Scan for the cell matching the given text and deliver its [X, Y] coordinate at center. 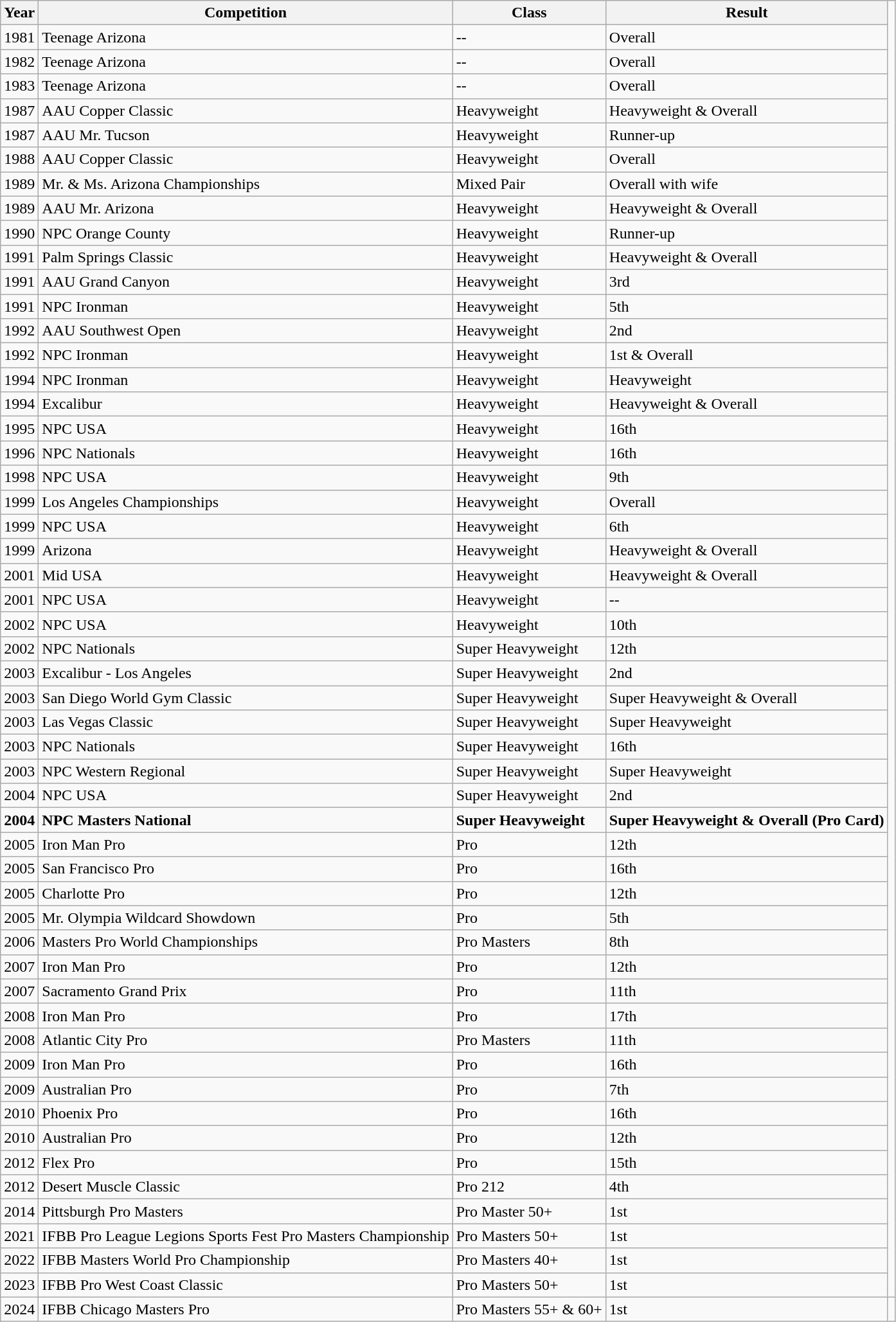
AAU Southwest Open [246, 331]
10th [747, 624]
1990 [19, 233]
Class [529, 13]
1998 [19, 478]
Competition [246, 13]
AAU Mr. Tucson [246, 135]
17th [747, 1015]
NPC Orange County [246, 233]
Pro 212 [529, 1187]
Pro Masters 40+ [529, 1260]
AAU Grand Canyon [246, 281]
2022 [19, 1260]
1995 [19, 429]
8th [747, 942]
2014 [19, 1211]
Pro Master 50+ [529, 1211]
1988 [19, 159]
Flex Pro [246, 1163]
6th [747, 526]
IFBB Masters World Pro Championship [246, 1260]
2024 [19, 1309]
Year [19, 13]
Pittsburgh Pro Masters [246, 1211]
IFBB Pro League Legions Sports Fest Pro Masters Championship [246, 1236]
Mid USA [246, 575]
1982 [19, 62]
Super Heavyweight & Overall (Pro Card) [747, 820]
9th [747, 478]
7th [747, 1089]
1996 [19, 453]
Desert Muscle Classic [246, 1187]
Los Angeles Championships [246, 502]
Mixed Pair [529, 184]
Excalibur [246, 404]
1983 [19, 86]
Masters Pro World Championships [246, 942]
Result [747, 13]
Super Heavyweight & Overall [747, 697]
Sacramento Grand Prix [246, 991]
4th [747, 1187]
NPC Masters National [246, 820]
AAU Mr. Arizona [246, 208]
1st & Overall [747, 355]
2023 [19, 1285]
NPC Western Regional [246, 771]
Excalibur - Los Angeles [246, 673]
Phoenix Pro [246, 1114]
San Francisco Pro [246, 869]
IFBB Pro West Coast Classic [246, 1285]
Palm Springs Classic [246, 257]
1981 [19, 37]
Pro Masters 55+ & 60+ [529, 1309]
15th [747, 1163]
Mr. & Ms. Arizona Championships [246, 184]
Atlantic City Pro [246, 1040]
San Diego World Gym Classic [246, 697]
2006 [19, 942]
Arizona [246, 551]
Las Vegas Classic [246, 722]
Mr. Olympia Wildcard Showdown [246, 918]
Overall with wife [747, 184]
2021 [19, 1236]
3rd [747, 281]
IFBB Chicago Masters Pro [246, 1309]
Charlotte Pro [246, 893]
